Find where the given text appears and provide that cell's center as (x, y) coordinate. 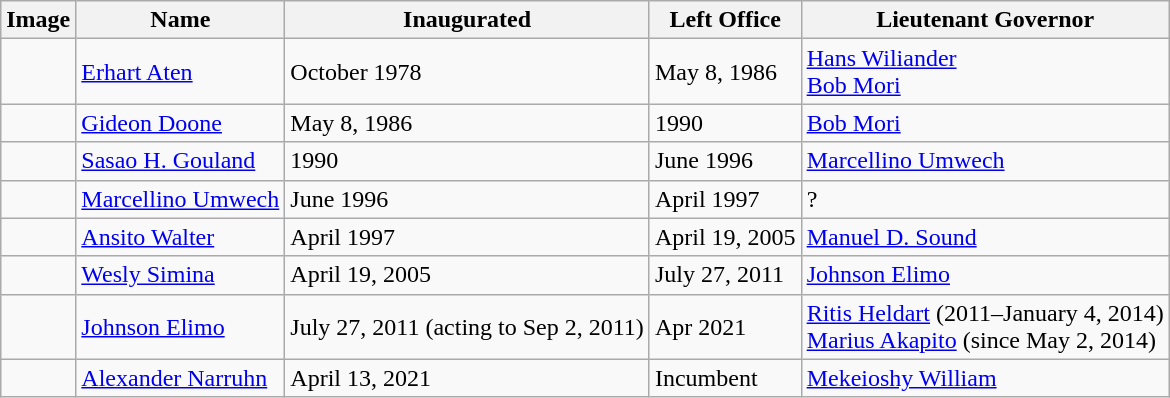
Mekeioshy William (985, 378)
Sasao H. Gouland (180, 161)
Erhart Aten (180, 72)
Manuel D. Sound (985, 237)
Lieutenant Governor (985, 20)
Bob Mori (985, 123)
Left Office (725, 20)
Hans WilianderBob Mori (985, 72)
Wesly Simina (180, 275)
Image (38, 20)
Incumbent (725, 378)
Alexander Narruhn (180, 378)
July 27, 2011 (725, 275)
Apr 2021 (725, 326)
Gideon Doone (180, 123)
Ritis Heldart (2011–January 4, 2014)Marius Akapito (since May 2, 2014) (985, 326)
Name (180, 20)
? (985, 199)
April 13, 2021 (468, 378)
July 27, 2011 (acting to Sep 2, 2011) (468, 326)
October 1978 (468, 72)
Inaugurated (468, 20)
Ansito Walter (180, 237)
